From the cell containing the given text, extract its center point as (x, y) coordinate. 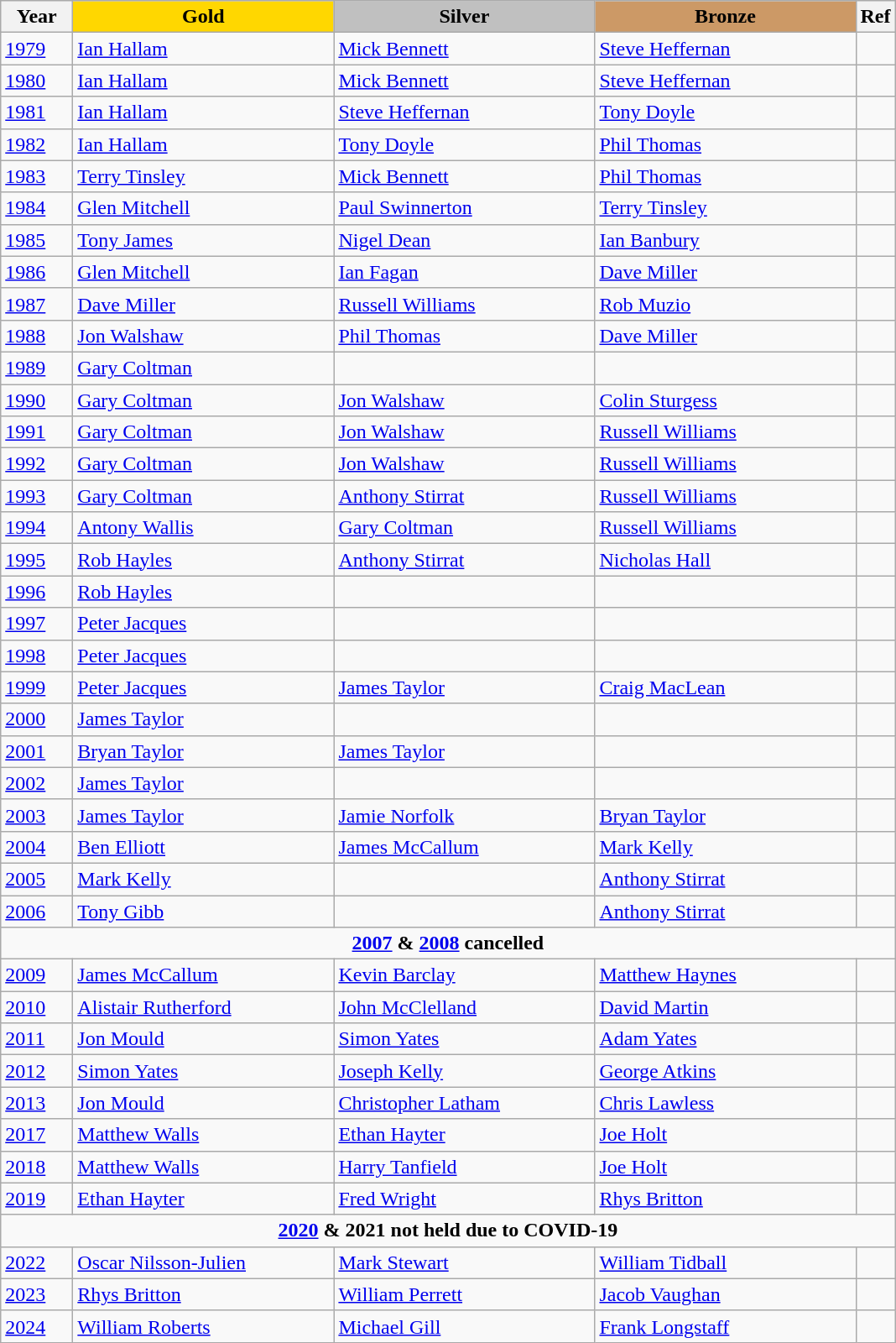
Nigel Dean (465, 240)
Kevin Barclay (465, 975)
1981 (37, 112)
2017 (37, 1135)
William Perrett (465, 1294)
1997 (37, 624)
John McClelland (465, 1007)
2020 & 2021 not held due to COVID-19 (448, 1231)
Craig MacLean (725, 687)
1998 (37, 656)
1984 (37, 208)
2002 (37, 783)
1979 (37, 49)
Tony Gibb (203, 911)
Chris Lawless (725, 1103)
Oscar Nilsson-Julien (203, 1262)
Bronze (725, 17)
1999 (37, 687)
2011 (37, 1039)
Harry Tanfield (465, 1167)
2005 (37, 879)
Colin Sturgess (725, 400)
1991 (37, 432)
George Atkins (725, 1071)
2018 (37, 1167)
Christopher Latham (465, 1103)
Tony James (203, 240)
Ian Fagan (465, 272)
Jacob Vaughan (725, 1294)
William Tidball (725, 1262)
2007 & 2008 cancelled (448, 943)
2000 (37, 719)
1988 (37, 336)
2009 (37, 975)
1982 (37, 144)
Adam Yates (725, 1039)
Year (37, 17)
Joseph Kelly (465, 1071)
2023 (37, 1294)
Antony Wallis (203, 528)
Jamie Norfolk (465, 815)
2010 (37, 1007)
1986 (37, 272)
Fred Wright (465, 1199)
1993 (37, 496)
1987 (37, 304)
1980 (37, 81)
2003 (37, 815)
Silver (465, 17)
2013 (37, 1103)
1983 (37, 176)
2024 (37, 1326)
Alistair Rutherford (203, 1007)
Mark Stewart (465, 1262)
Michael Gill (465, 1326)
1990 (37, 400)
Gold (203, 17)
Frank Longstaff (725, 1326)
Nicholas Hall (725, 560)
Ben Elliott (203, 847)
Matthew Haynes (725, 975)
2001 (37, 751)
1992 (37, 464)
1996 (37, 592)
Rob Muzio (725, 304)
2004 (37, 847)
Paul Swinnerton (465, 208)
1989 (37, 368)
William Roberts (203, 1326)
2006 (37, 911)
1994 (37, 528)
Ref (876, 17)
2019 (37, 1199)
Ian Banbury (725, 240)
2022 (37, 1262)
1995 (37, 560)
David Martin (725, 1007)
1985 (37, 240)
2012 (37, 1071)
